Pinpoint the cell where the given text exists, returning its (x, y) midpoint coordinate. 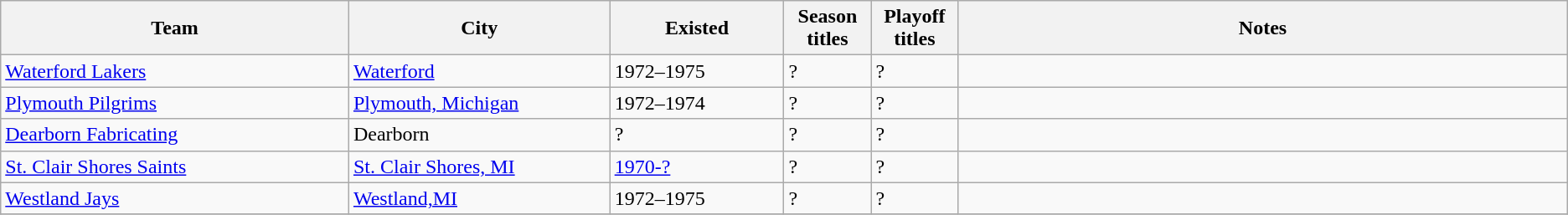
Plymouth, Michigan (479, 103)
St. Clair Shores, MI (479, 166)
Dearborn Fabricating (175, 135)
Westland,MI (479, 198)
Playoff titles (915, 28)
St. Clair Shores Saints (175, 166)
Waterford (479, 71)
Dearborn (479, 135)
Waterford Lakers (175, 71)
Westland Jays (175, 198)
City (479, 28)
1970-? (697, 166)
Team (175, 28)
Season titles (828, 28)
Plymouth Pilgrims (175, 103)
Notes (1263, 28)
Existed (697, 28)
1972–1974 (697, 103)
